Identify which cell holds the provided text, then report its [x, y] central coordinate. 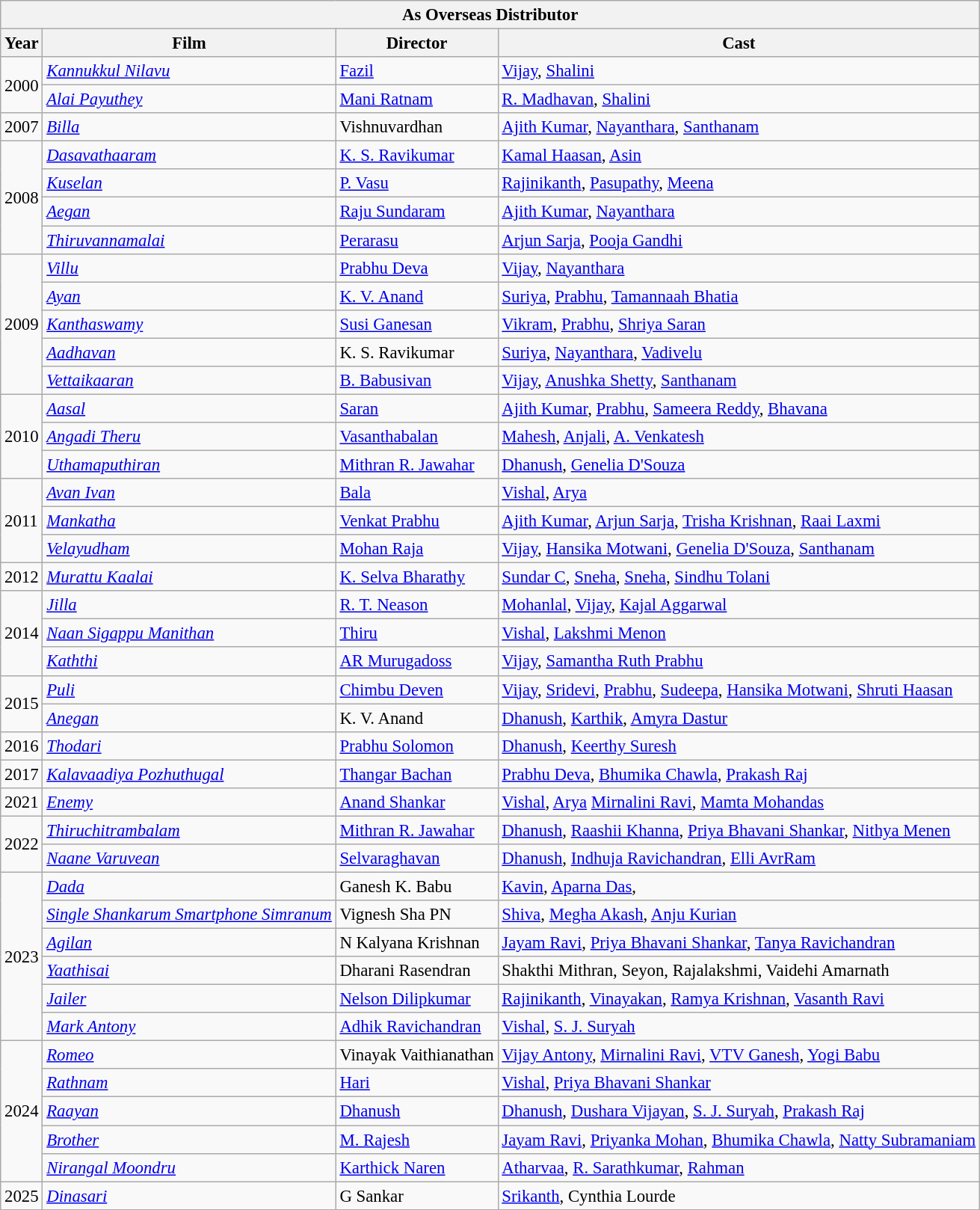
Vishal, Arya Mirnalini Ravi, Mamta Mohandas [739, 802]
Rathnam [189, 1084]
Hari [417, 1084]
Naane Varuvean [189, 859]
2022 [22, 844]
Dhanush, Genelia D'Souza [739, 464]
Kanthaswamy [189, 324]
As Overseas Distributor [490, 15]
Ayan [189, 296]
Ajith Kumar, Nayanthara [739, 212]
Jayam Ravi, Priyanka Mohan, Bhumika Chawla, Natty Subramaniam [739, 1140]
G Sankar [417, 1196]
Thiruchitrambalam [189, 830]
Srikanth, Cynthia Lourde [739, 1196]
Mohan Raja [417, 549]
Naan Sigappu Manithan [189, 633]
Thiru [417, 633]
Jilla [189, 605]
Puli [189, 690]
Nelson Dilipkumar [417, 999]
Ajith Kumar, Arjun Sarja, Trisha Krishnan, Raai Laxmi [739, 521]
2008 [22, 197]
Susi Ganesan [417, 324]
Dhanush, Karthik, Amyra Dastur [739, 718]
Shakthi Mithran, Seyon, Rajalakshmi, Vaidehi Amarnath [739, 971]
Dhanush, Dushara Vijayan, S. J. Suryah, Prakash Raj [739, 1111]
Vasanthabalan [417, 437]
Kannukkul Nilavu [189, 71]
Cast [739, 43]
Dhanush, Indhuja Ravichandran, Elli AvrRam [739, 859]
Nirangal Moondru [189, 1167]
AR Murugadoss [417, 662]
Agilan [189, 943]
Yaathisai [189, 971]
Film [189, 43]
Kuselan [189, 183]
R. Madhavan, Shalini [739, 99]
Dhanush, Keerthy Suresh [739, 746]
2023 [22, 956]
Year [22, 43]
2025 [22, 1196]
Mark Antony [189, 1027]
Mohanlal, Vijay, Kajal Aggarwal [739, 605]
Dasavathaaram [189, 156]
Rajinikanth, Pasupathy, Meena [739, 183]
Uthamaputhiran [189, 464]
Thiruvannamalai [189, 240]
Jayam Ravi, Priya Bhavani Shankar, Tanya Ravichandran [739, 943]
Suriya, Prabhu, Tamannaah Bhatia [739, 296]
R. T. Neason [417, 605]
Velayudham [189, 549]
Romeo [189, 1055]
Enemy [189, 802]
Aadhavan [189, 352]
Prabhu Solomon [417, 746]
N Kalyana Krishnan [417, 943]
Fazil [417, 71]
Vijay, Sridevi, Prabhu, Sudeepa, Hansika Motwani, Shruti Haasan [739, 690]
Prabhu Deva [417, 268]
Thodari [189, 746]
Kamal Haasan, Asin [739, 156]
Single Shankarum Smartphone Simranum [189, 915]
Shiva, Megha Akash, Anju Kurian [739, 915]
Ajith Kumar, Prabhu, Sameera Reddy, Bhavana [739, 408]
Dhanush, Raashii Khanna, Priya Bhavani Shankar, Nithya Menen [739, 830]
Vishal, S. J. Suryah [739, 1027]
2000 [22, 85]
Vishal, Priya Bhavani Shankar [739, 1084]
Atharvaa, R. Sarathkumar, Rahman [739, 1167]
Vikram, Prabhu, Shriya Saran [739, 324]
Venkat Prabhu [417, 521]
Vijay, Nayanthara [739, 268]
Karthick Naren [417, 1167]
Kalavaadiya Pozhuthugal [189, 774]
2011 [22, 520]
Rajinikanth, Vinayakan, Ramya Krishnan, Vasanth Ravi [739, 999]
Villu [189, 268]
2021 [22, 802]
Vishal, Arya [739, 493]
K. Selva Bharathy [417, 577]
2024 [22, 1111]
Ajith Kumar, Nayanthara, Santhanam [739, 127]
2009 [22, 324]
Saran [417, 408]
M. Rajesh [417, 1140]
Selvaraghavan [417, 859]
Arjun Sarja, Pooja Gandhi [739, 240]
Anand Shankar [417, 802]
Vijay, Shalini [739, 71]
Chimbu Deven [417, 690]
Alai Payuthey [189, 99]
Vishnuvardhan [417, 127]
Thangar Bachan [417, 774]
Adhik Ravichandran [417, 1027]
Mankatha [189, 521]
Vijay, Samantha Ruth Prabhu [739, 662]
2017 [22, 774]
2007 [22, 127]
Avan Ivan [189, 493]
2010 [22, 437]
Prabhu Deva, Bhumika Chawla, Prakash Raj [739, 774]
Kavin, Aparna Das, [739, 886]
Raayan [189, 1111]
P. Vasu [417, 183]
B. Babusivan [417, 381]
Kaththi [189, 662]
Dharani Rasendran [417, 971]
2015 [22, 703]
Raju Sundaram [417, 212]
Jailer [189, 999]
Vettaikaaran [189, 381]
Vignesh Sha PN [417, 915]
Director [417, 43]
Vinayak Vaithianathan [417, 1055]
Vijay, Hansika Motwani, Genelia D'Souza, Santhanam [739, 549]
Aegan [189, 212]
Angadi Theru [189, 437]
Bala [417, 493]
Vijay, Anushka Shetty, Santhanam [739, 381]
Sundar C, Sneha, Sneha, Sindhu Tolani [739, 577]
Vishal, Lakshmi Menon [739, 633]
Ganesh K. Babu [417, 886]
Anegan [189, 718]
Dinasari [189, 1196]
Brother [189, 1140]
Dada [189, 886]
Billa [189, 127]
Murattu Kaalai [189, 577]
2016 [22, 746]
Vijay Antony, Mirnalini Ravi, VTV Ganesh, Yogi Babu [739, 1055]
Mahesh, Anjali, A. Venkatesh [739, 437]
Mani Ratnam [417, 99]
Perarasu [417, 240]
Dhanush [417, 1111]
2014 [22, 633]
Aasal [189, 408]
2012 [22, 577]
Suriya, Nayanthara, Vadivelu [739, 352]
